Determine the [X, Y] coordinate at the center of the cell enclosing the given text.  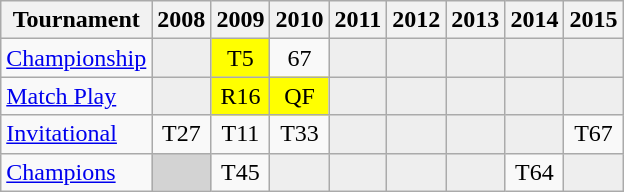
2013 [476, 20]
2015 [594, 20]
2014 [534, 20]
T5 [240, 58]
T67 [594, 134]
2012 [416, 20]
Champions [76, 172]
2010 [300, 20]
QF [300, 96]
Championship [76, 58]
Match Play [76, 96]
2011 [358, 20]
T64 [534, 172]
T11 [240, 134]
2009 [240, 20]
67 [300, 58]
R16 [240, 96]
2008 [182, 20]
T27 [182, 134]
T33 [300, 134]
T45 [240, 172]
Invitational [76, 134]
Tournament [76, 20]
